Pinpoint the cell where the given text exists, returning its (x, y) midpoint coordinate. 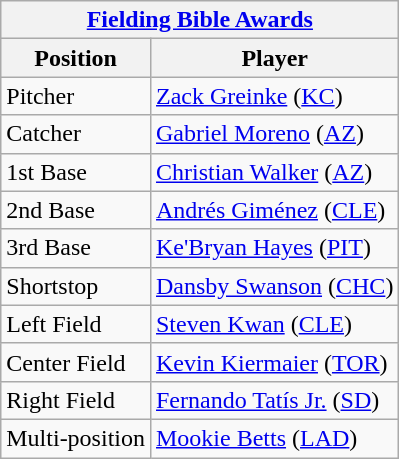
Multi-position (76, 438)
Center Field (76, 362)
Shortstop (76, 286)
Fernando Tatís Jr. (SD) (274, 400)
Player (274, 58)
Ke'Bryan Hayes (PIT) (274, 248)
Pitcher (76, 96)
Kevin Kiermaier (TOR) (274, 362)
Dansby Swanson (CHC) (274, 286)
Catcher (76, 134)
Position (76, 58)
Zack Greinke (KC) (274, 96)
Right Field (76, 400)
Gabriel Moreno (AZ) (274, 134)
1st Base (76, 172)
Christian Walker (AZ) (274, 172)
Mookie Betts (LAD) (274, 438)
Fielding Bible Awards (200, 20)
3rd Base (76, 248)
2nd Base (76, 210)
Steven Kwan (CLE) (274, 324)
Andrés Giménez (CLE) (274, 210)
Left Field (76, 324)
